Return the [x, y] coordinate for the center point of the cell that contains the specified text.  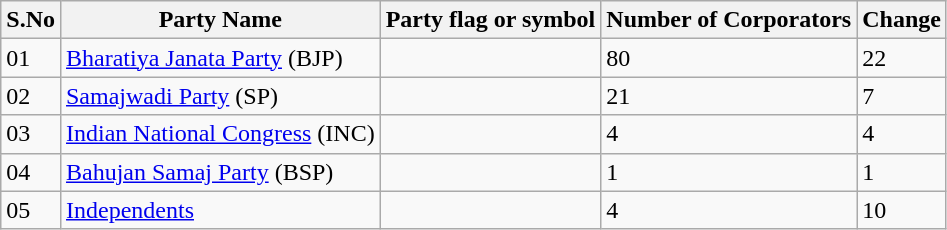
Bahujan Samaj Party (BSP) [220, 172]
7 [902, 96]
02 [31, 96]
Number of Corporators [729, 20]
10 [902, 210]
22 [902, 58]
Change [902, 20]
80 [729, 58]
01 [31, 58]
05 [31, 210]
04 [31, 172]
21 [729, 96]
Party flag or symbol [490, 20]
03 [31, 134]
Independents [220, 210]
S.No [31, 20]
Indian National Congress (INC) [220, 134]
Bharatiya Janata Party (BJP) [220, 58]
Samajwadi Party (SP) [220, 96]
Party Name [220, 20]
